Locate the cell with the specified text and output its (x, y) center coordinate. 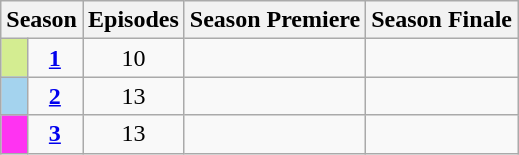
Episodes (133, 20)
2 (54, 96)
10 (133, 58)
Season Premiere (274, 20)
Season (42, 20)
Season Finale (442, 20)
1 (54, 58)
3 (54, 134)
